Detect which cell encompasses the target text, then output its [x, y] center coordinate. 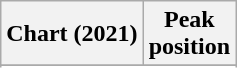
Chart (2021) [72, 34]
Peakposition [189, 34]
